Pinpoint the cell where the given text exists, returning its [x, y] midpoint coordinate. 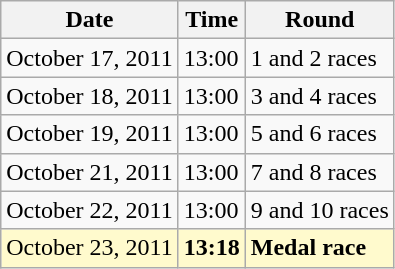
7 and 8 races [320, 172]
13:18 [212, 248]
October 21, 2011 [90, 172]
Round [320, 20]
Date [90, 20]
Time [212, 20]
3 and 4 races [320, 96]
5 and 6 races [320, 134]
1 and 2 races [320, 58]
October 19, 2011 [90, 134]
9 and 10 races [320, 210]
October 18, 2011 [90, 96]
October 17, 2011 [90, 58]
Medal race [320, 248]
October 22, 2011 [90, 210]
October 23, 2011 [90, 248]
